From the cell containing the given text, extract its center point as (x, y) coordinate. 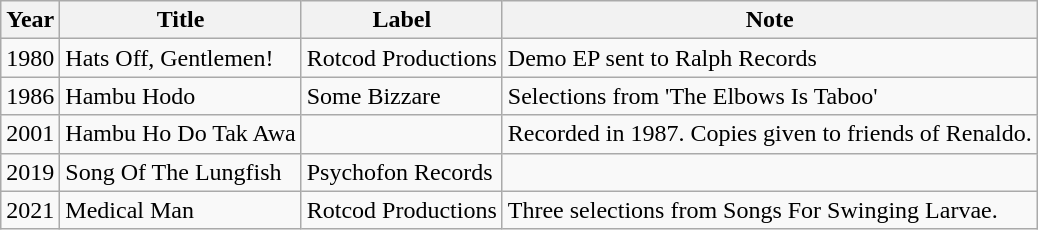
2019 (30, 172)
Label (402, 20)
Song Of The Lungfish (180, 172)
Hats Off, Gentlemen! (180, 58)
Some Bizzare (402, 96)
1986 (30, 96)
Note (770, 20)
Title (180, 20)
2021 (30, 210)
Medical Man (180, 210)
Psychofon Records (402, 172)
Selections from 'The Elbows Is Taboo' (770, 96)
2001 (30, 134)
Year (30, 20)
Hambu Ho Do Tak Awa (180, 134)
1980 (30, 58)
Recorded in 1987. Copies given to friends of Renaldo. (770, 134)
Three selections from Songs For Swinging Larvae. (770, 210)
Hambu Hodo (180, 96)
Demo EP sent to Ralph Records (770, 58)
